Extract the [X, Y] coordinate from the center of the cell holding the provided text.  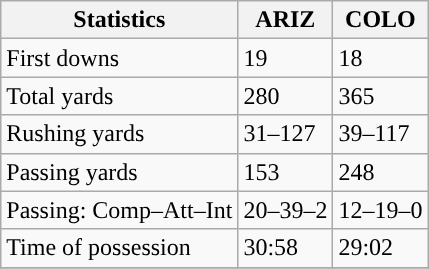
Statistics [120, 20]
Passing yards [120, 172]
18 [380, 58]
248 [380, 172]
First downs [120, 58]
12–19–0 [380, 210]
39–117 [380, 134]
31–127 [286, 134]
ARIZ [286, 20]
Total yards [120, 96]
153 [286, 172]
20–39–2 [286, 210]
Rushing yards [120, 134]
Time of possession [120, 248]
29:02 [380, 248]
19 [286, 58]
365 [380, 96]
COLO [380, 20]
Passing: Comp–Att–Int [120, 210]
280 [286, 96]
30:58 [286, 248]
